Locate the cell with the specified text and output its [X, Y] center coordinate. 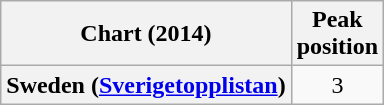
3 [337, 85]
Chart (2014) [146, 34]
Peakposition [337, 34]
Sweden (Sverigetopplistan) [146, 85]
